From the cell containing the given text, extract its center point as (x, y) coordinate. 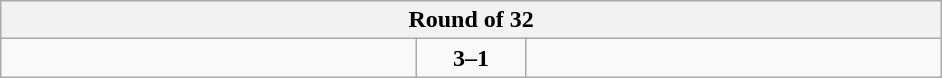
Round of 32 (472, 20)
3–1 (472, 58)
